Determine the (x, y) coordinate at the center of the cell enclosing the given text.  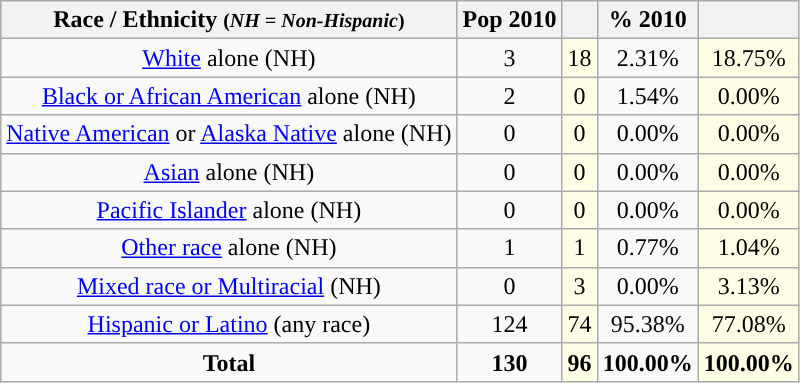
124 (510, 324)
Asian alone (NH) (229, 172)
18.75% (748, 58)
Race / Ethnicity (NH = Non-Hispanic) (229, 20)
96 (580, 362)
Total (229, 362)
3.13% (748, 286)
Mixed race or Multiracial (NH) (229, 286)
2 (510, 96)
18 (580, 58)
Pop 2010 (510, 20)
Pacific Islander alone (NH) (229, 210)
0.77% (648, 248)
% 2010 (648, 20)
74 (580, 324)
Other race alone (NH) (229, 248)
Hispanic or Latino (any race) (229, 324)
77.08% (748, 324)
Native American or Alaska Native alone (NH) (229, 134)
2.31% (648, 58)
130 (510, 362)
Black or African American alone (NH) (229, 96)
1.54% (648, 96)
White alone (NH) (229, 58)
95.38% (648, 324)
1.04% (748, 248)
